Extract the (x, y) coordinate from the center of the cell holding the provided text.  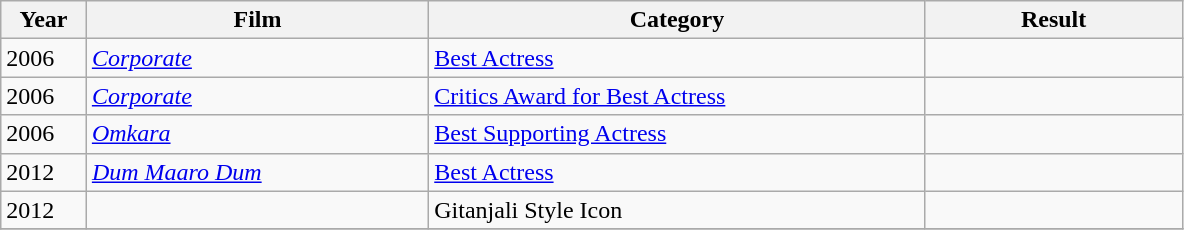
Dum Maaro Dum (257, 172)
Gitanjali Style Icon (677, 210)
Omkara (257, 134)
Category (677, 20)
Year (44, 20)
Best Supporting Actress (677, 134)
Film (257, 20)
Result (1054, 20)
Critics Award for Best Actress (677, 96)
